Extract the (X, Y) coordinate from the center of the cell holding the provided text.  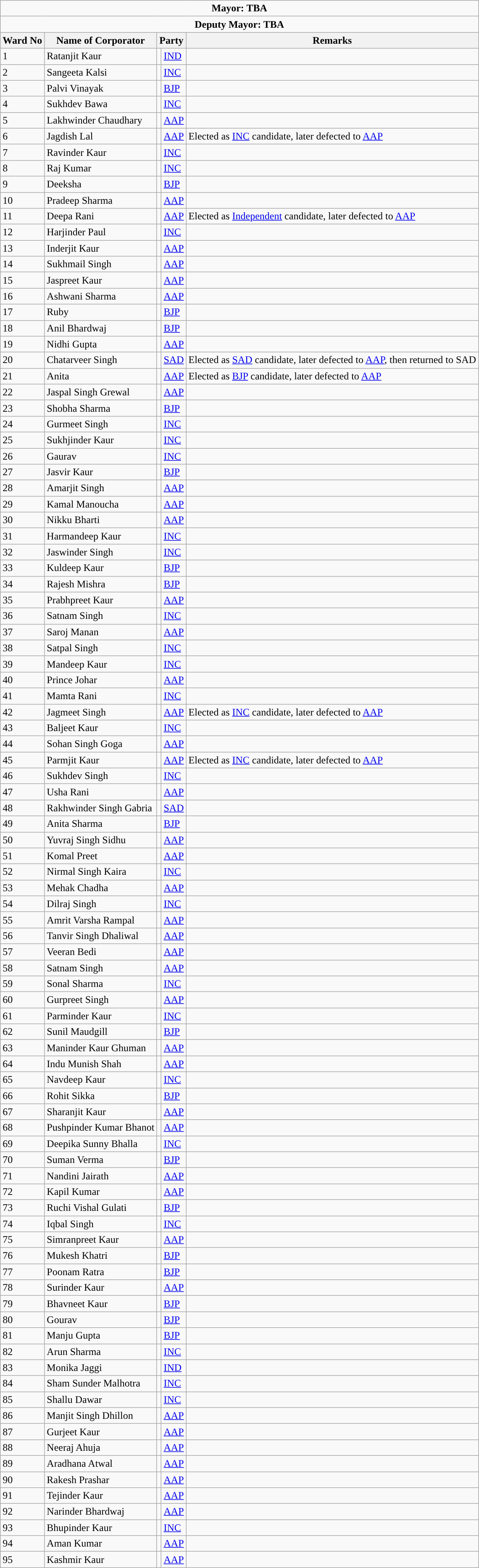
Jaspreet Kaur (101, 280)
86 (23, 1415)
90 (23, 1479)
Saroj Manan (101, 632)
Usha Rani (101, 792)
4 (23, 104)
Parmjit Kaur (101, 760)
40 (23, 680)
Arun Sharma (101, 1352)
47 (23, 792)
Poonam Ratra (101, 1272)
51 (23, 856)
Gurpreet Singh (101, 1000)
Baljeet Kaur (101, 728)
Bhavneet Kaur (101, 1304)
15 (23, 280)
45 (23, 760)
Deepika Sunny Bhalla (101, 1144)
Navdeep Kaur (101, 1080)
Elected as BJP candidate, later defected to AAP (332, 376)
Deepa Rani (101, 216)
Dilraj Singh (101, 904)
Ravinder Kaur (101, 152)
Elected as Independent candidate, later defected to AAP (332, 216)
58 (23, 968)
30 (23, 520)
Deeksha (101, 184)
Nirmal Singh Kaira (101, 872)
Nikku Bharti (101, 520)
75 (23, 1240)
25 (23, 440)
Maninder Kaur Ghuman (101, 1048)
78 (23, 1288)
Jasvir Kaur (101, 472)
35 (23, 600)
Ruby (101, 312)
Harjinder Paul (101, 232)
7 (23, 152)
16 (23, 296)
Kamal Manoucha (101, 504)
Yuvraj Singh Sidhu (101, 840)
68 (23, 1128)
Mayor: TBA (239, 8)
Simranpreet Kaur (101, 1240)
65 (23, 1080)
Gurjeet Kaur (101, 1431)
81 (23, 1336)
Mukesh Khatri (101, 1256)
31 (23, 536)
54 (23, 904)
44 (23, 744)
Jagmeet Singh (101, 712)
24 (23, 424)
Komal Preet (101, 856)
Mandeep Kaur (101, 664)
87 (23, 1431)
61 (23, 1016)
84 (23, 1384)
60 (23, 1000)
Tejinder Kaur (101, 1496)
80 (23, 1320)
21 (23, 376)
28 (23, 488)
14 (23, 264)
Rakesh Prashar (101, 1479)
Ashwani Sharma (101, 296)
Narinder Bhardwaj (101, 1512)
Bhupinder Kaur (101, 1528)
6 (23, 136)
Elected as SAD candidate, later defected to AAP, then returned to SAD (332, 360)
23 (23, 408)
Pushpinder Kumar Bhanot (101, 1128)
22 (23, 392)
82 (23, 1352)
Remarks (332, 40)
Kapil Kumar (101, 1192)
27 (23, 472)
Sharanjit Kaur (101, 1112)
Mehak Chadha (101, 888)
5 (23, 120)
Inderjit Kaur (101, 248)
Jagdish Lal (101, 136)
Ward No (23, 40)
53 (23, 888)
50 (23, 840)
Jaspal Singh Grewal (101, 392)
77 (23, 1272)
73 (23, 1208)
Chatarveer Singh (101, 360)
19 (23, 344)
26 (23, 456)
Mamta Rani (101, 696)
59 (23, 984)
39 (23, 664)
52 (23, 872)
76 (23, 1256)
91 (23, 1496)
42 (23, 712)
43 (23, 728)
34 (23, 584)
55 (23, 920)
33 (23, 568)
67 (23, 1112)
11 (23, 216)
66 (23, 1096)
46 (23, 776)
Sukhdev Singh (101, 776)
41 (23, 696)
36 (23, 616)
Iqbal Singh (101, 1224)
Sunil Maudgill (101, 1032)
Rohit Sikka (101, 1096)
Manju Gupta (101, 1336)
Ratanjit Kaur (101, 56)
Gaurav (101, 456)
Anil Bhardwaj (101, 328)
Satpal Singh (101, 648)
Veeran Bedi (101, 952)
56 (23, 936)
94 (23, 1544)
89 (23, 1463)
79 (23, 1304)
74 (23, 1224)
71 (23, 1176)
20 (23, 360)
Sangeeta Kalsi (101, 72)
13 (23, 248)
Parminder Kaur (101, 1016)
Sukhmail Singh (101, 264)
Shobha Sharma (101, 408)
Palvi Vinayak (101, 88)
Amarjit Singh (101, 488)
3 (23, 88)
83 (23, 1368)
Pradeep Sharma (101, 200)
Harmandeep Kaur (101, 536)
1 (23, 56)
Neeraj Ahuja (101, 1447)
49 (23, 824)
Aman Kumar (101, 1544)
17 (23, 312)
95 (23, 1560)
88 (23, 1447)
70 (23, 1160)
Tanvir Singh Dhaliwal (101, 936)
85 (23, 1400)
8 (23, 168)
Nidhi Gupta (101, 344)
Suman Verma (101, 1160)
Nandini Jairath (101, 1176)
Kashmir Kaur (101, 1560)
18 (23, 328)
Anita Sharma (101, 824)
32 (23, 552)
38 (23, 648)
92 (23, 1512)
Aradhana Atwal (101, 1463)
93 (23, 1528)
Indu Munish Shah (101, 1064)
Deputy Mayor: TBA (239, 24)
Jaswinder Singh (101, 552)
Sohan Singh Goga (101, 744)
Sham Sunder Malhotra (101, 1384)
Prabhpreet Kaur (101, 600)
Rakhwinder Singh Gabria (101, 808)
Prince Johar (101, 680)
Party (171, 40)
Gurmeet Singh (101, 424)
Monika Jaggi (101, 1368)
Rajesh Mishra (101, 584)
57 (23, 952)
Gourav (101, 1320)
29 (23, 504)
Manjit Singh Dhillon (101, 1415)
Surinder Kaur (101, 1288)
69 (23, 1144)
10 (23, 200)
Sonal Sharma (101, 984)
12 (23, 232)
37 (23, 632)
Name of Corporator (101, 40)
2 (23, 72)
Shallu Dawar (101, 1400)
62 (23, 1032)
9 (23, 184)
Kuldeep Kaur (101, 568)
Amrit Varsha Rampal (101, 920)
Sukhdev Bawa (101, 104)
72 (23, 1192)
Sukhjinder Kaur (101, 440)
Anita (101, 376)
Raj Kumar (101, 168)
Lakhwinder Chaudhary (101, 120)
48 (23, 808)
64 (23, 1064)
Ruchi Vishal Gulati (101, 1208)
63 (23, 1048)
